Return the [x, y] coordinate for the center point of the cell that contains the specified text.  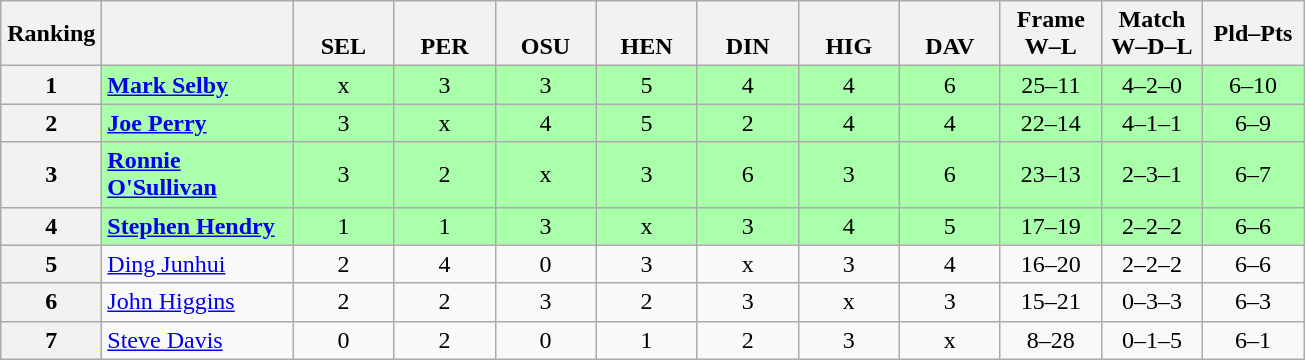
FrameW–L [1050, 34]
Mark Selby [198, 85]
Ding Junhui [198, 264]
OSU [546, 34]
6–3 [1252, 302]
6–1 [1252, 340]
15–21 [1050, 302]
John Higgins [198, 302]
MatchW–D–L [1152, 34]
SEL [344, 34]
7 [52, 340]
Ranking [52, 34]
PER [444, 34]
17–19 [1050, 226]
Joe Perry [198, 123]
6–7 [1252, 174]
8–28 [1050, 340]
23–13 [1050, 174]
6–9 [1252, 123]
0–1–5 [1152, 340]
DIN [748, 34]
Ronnie O'Sullivan [198, 174]
HIG [848, 34]
DAV [950, 34]
6–10 [1252, 85]
Steve Davis [198, 340]
Pld–Pts [1252, 34]
16–20 [1050, 264]
25–11 [1050, 85]
HEN [646, 34]
2–3–1 [1152, 174]
4–2–0 [1152, 85]
Stephen Hendry [198, 226]
4–1–1 [1152, 123]
22–14 [1050, 123]
0–3–3 [1152, 302]
